Identify which cell holds the provided text, then report its [x, y] central coordinate. 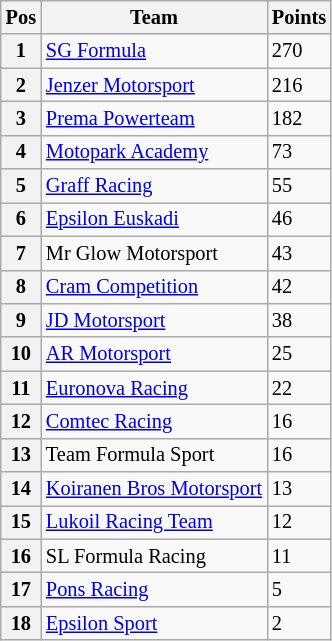
SG Formula [154, 51]
JD Motorsport [154, 320]
Lukoil Racing Team [154, 522]
73 [299, 152]
Jenzer Motorsport [154, 85]
Epsilon Euskadi [154, 219]
10 [21, 354]
182 [299, 118]
SL Formula Racing [154, 556]
22 [299, 388]
Mr Glow Motorsport [154, 253]
3 [21, 118]
18 [21, 623]
46 [299, 219]
Cram Competition [154, 287]
Euronova Racing [154, 388]
38 [299, 320]
Prema Powerteam [154, 118]
AR Motorsport [154, 354]
9 [21, 320]
Graff Racing [154, 186]
4 [21, 152]
43 [299, 253]
Pos [21, 17]
8 [21, 287]
Koiranen Bros Motorsport [154, 489]
Motopark Academy [154, 152]
17 [21, 589]
Comtec Racing [154, 421]
Pons Racing [154, 589]
Team Formula Sport [154, 455]
6 [21, 219]
Epsilon Sport [154, 623]
1 [21, 51]
14 [21, 489]
7 [21, 253]
Team [154, 17]
Points [299, 17]
42 [299, 287]
15 [21, 522]
216 [299, 85]
55 [299, 186]
270 [299, 51]
25 [299, 354]
